Detect which cell encompasses the target text, then output its (X, Y) center coordinate. 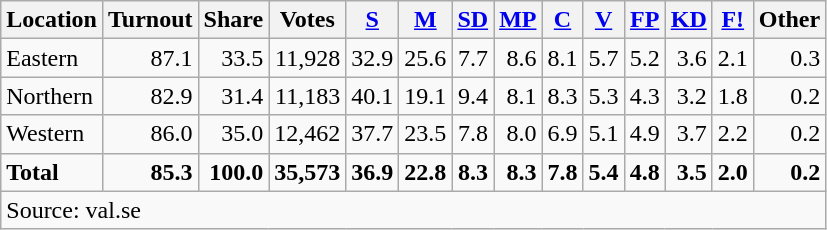
23.5 (426, 134)
86.0 (150, 134)
4.3 (644, 96)
11,928 (308, 58)
5.3 (604, 96)
Other (789, 20)
2.2 (732, 134)
35,573 (308, 172)
100.0 (234, 172)
F! (732, 20)
Northern (52, 96)
8.6 (518, 58)
4.9 (644, 134)
37.7 (372, 134)
KD (688, 20)
7.7 (473, 58)
5.4 (604, 172)
6.9 (562, 134)
82.9 (150, 96)
33.5 (234, 58)
31.4 (234, 96)
87.1 (150, 58)
25.6 (426, 58)
SD (473, 20)
1.8 (732, 96)
V (604, 20)
5.7 (604, 58)
Eastern (52, 58)
12,462 (308, 134)
4.8 (644, 172)
32.9 (372, 58)
Location (52, 20)
Source: val.se (414, 210)
3.2 (688, 96)
5.1 (604, 134)
2.1 (732, 58)
Total (52, 172)
2.0 (732, 172)
M (426, 20)
35.0 (234, 134)
40.1 (372, 96)
Votes (308, 20)
11,183 (308, 96)
MP (518, 20)
3.7 (688, 134)
S (372, 20)
9.4 (473, 96)
Turnout (150, 20)
3.6 (688, 58)
Western (52, 134)
3.5 (688, 172)
C (562, 20)
0.3 (789, 58)
5.2 (644, 58)
85.3 (150, 172)
19.1 (426, 96)
8.0 (518, 134)
Share (234, 20)
36.9 (372, 172)
FP (644, 20)
22.8 (426, 172)
